Find where the given text appears and provide that cell's center as [X, Y] coordinate. 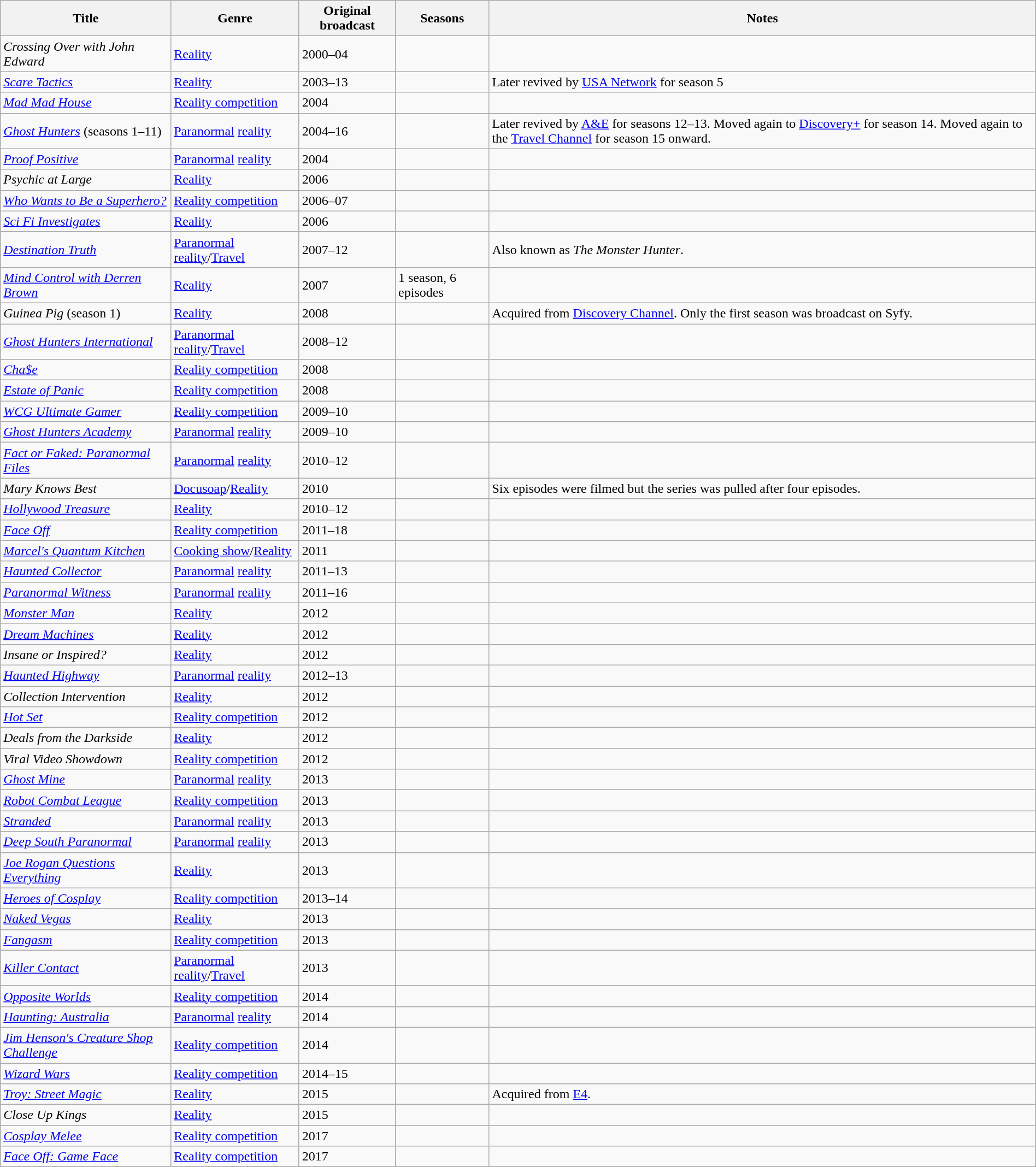
Docusoap/Reality [235, 488]
Dream Machines [86, 634]
2006–07 [347, 201]
Stranded [86, 821]
Haunting: Australia [86, 1017]
Collection Intervention [86, 697]
Monster Man [86, 613]
2011–13 [347, 571]
2000–04 [347, 54]
Acquired from Discovery Channel. Only the first season was broadcast on Syfy. [762, 313]
Estate of Panic [86, 391]
Robot Combat League [86, 800]
2004–16 [347, 131]
Cha$e [86, 370]
2012–13 [347, 675]
Proof Positive [86, 159]
Genre [235, 19]
Ghost Hunters (seasons 1–11) [86, 131]
Mind Control with Derren Brown [86, 285]
Original broadcast [347, 19]
Opposite Worlds [86, 996]
2011 [347, 551]
Viral Video Showdown [86, 759]
Hot Set [86, 717]
2011–18 [347, 530]
Destination Truth [86, 249]
Acquired from E4. [762, 1094]
Six episodes were filmed but the series was pulled after four episodes. [762, 488]
2007–12 [347, 249]
Joe Rogan Questions Everything [86, 870]
2014–15 [347, 1074]
Ghost Hunters Academy [86, 432]
Hollywood Treasure [86, 509]
Later revived by A&E for seasons 12–13. Moved again to Discovery+ for season 14. Moved again to the Travel Channel for season 15 onward. [762, 131]
1 season, 6 episodes [443, 285]
Marcel's Quantum Kitchen [86, 551]
Deals from the Darkside [86, 738]
Title [86, 19]
Close Up Kings [86, 1115]
Fact or Faked: Paranormal Files [86, 460]
Naked Vegas [86, 919]
Paranormal Witness [86, 592]
Cosplay Melee [86, 1136]
Ghost Mine [86, 780]
WCG Ultimate Gamer [86, 411]
Face Off [86, 530]
Troy: Street Magic [86, 1094]
Seasons [443, 19]
2007 [347, 285]
Wizard Wars [86, 1074]
2008–12 [347, 341]
Later revived by USA Network for season 5 [762, 82]
Insane or Inspired? [86, 655]
Haunted Collector [86, 571]
Haunted Highway [86, 675]
Psychic at Large [86, 180]
2013–14 [347, 898]
Notes [762, 19]
Cooking show/Reality [235, 551]
2011–16 [347, 592]
Who Wants to Be a Superhero? [86, 201]
Mary Knows Best [86, 488]
Mad Mad House [86, 103]
Sci Fi Investigates [86, 221]
Face Off: Game Face [86, 1157]
2003–13 [347, 82]
Crossing Over with John Edward [86, 54]
Jim Henson's Creature Shop Challenge [86, 1045]
Guinea Pig (season 1) [86, 313]
Also known as The Monster Hunter. [762, 249]
Killer Contact [86, 968]
Scare Tactics [86, 82]
Heroes of Cosplay [86, 898]
2010 [347, 488]
Ghost Hunters International [86, 341]
Deep South Paranormal [86, 842]
Fangasm [86, 940]
